Provide the [x, y] coordinate of the cell's center where the given text is located.  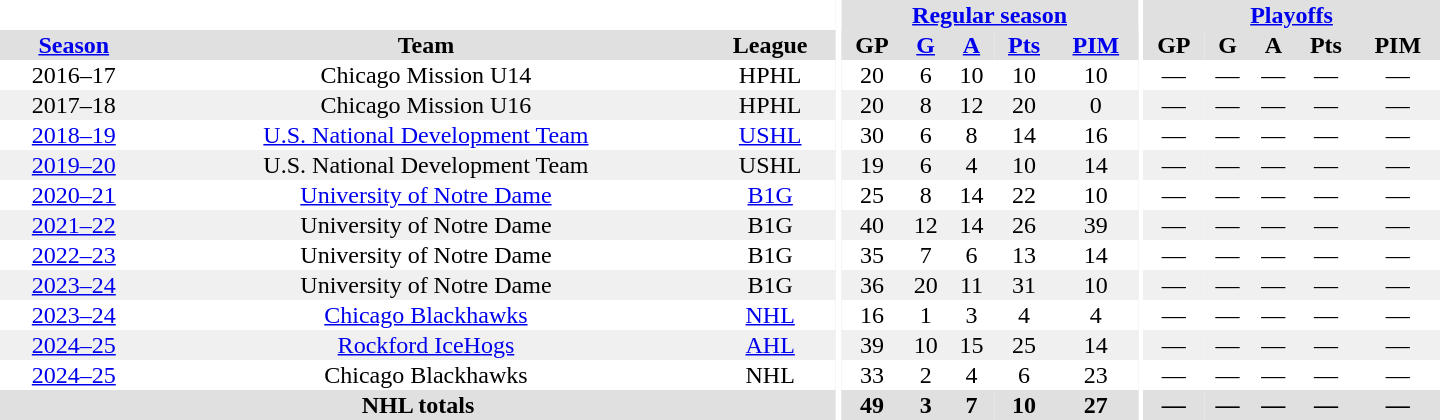
15 [972, 345]
1 [926, 315]
NHL totals [418, 405]
13 [1024, 255]
Season [74, 45]
23 [1096, 375]
Playoffs [1292, 15]
AHL [770, 345]
2016–17 [74, 75]
40 [872, 225]
2018–19 [74, 135]
Rockford IceHogs [426, 345]
2022–23 [74, 255]
33 [872, 375]
31 [1024, 285]
26 [1024, 225]
36 [872, 285]
30 [872, 135]
19 [872, 165]
35 [872, 255]
0 [1096, 105]
2017–18 [74, 105]
2019–20 [74, 165]
Chicago Mission U16 [426, 105]
Chicago Mission U14 [426, 75]
League [770, 45]
11 [972, 285]
Regular season [990, 15]
22 [1024, 195]
2020–21 [74, 195]
2021–22 [74, 225]
Team [426, 45]
49 [872, 405]
27 [1096, 405]
2 [926, 375]
